From the cell containing the given text, extract its center point as [X, Y] coordinate. 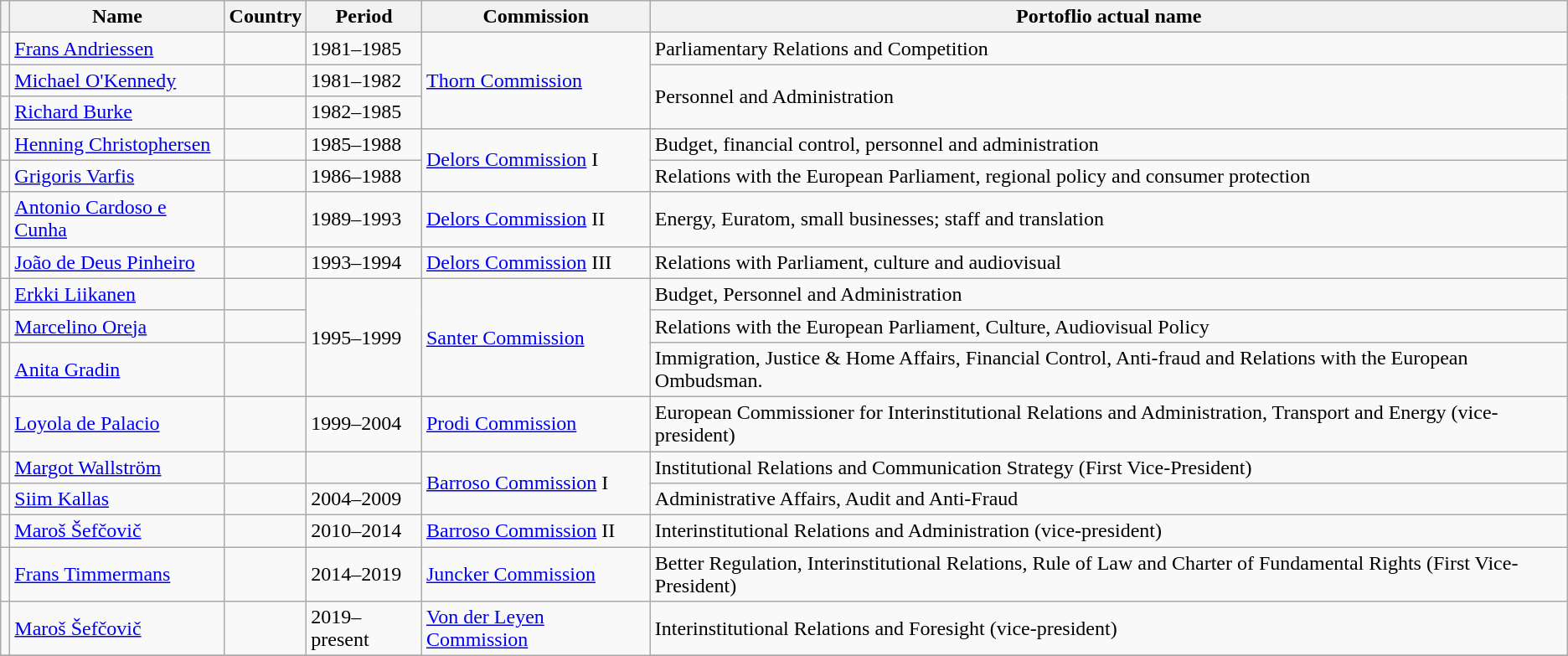
1999–2004 [364, 424]
Name [117, 17]
Commission [536, 17]
Margot Wallström [117, 467]
Personnel and Administration [1109, 96]
Loyola de Palacio [117, 424]
2014–2019 [364, 575]
Country [266, 17]
2004–2009 [364, 499]
Interinstitutional Relations and Administration (vice-president) [1109, 531]
Frans Andriessen [117, 49]
1989–1993 [364, 220]
Interinstitutional Relations and Foresight (vice-president) [1109, 628]
Delors Commission III [536, 262]
Prodi Commission [536, 424]
Antonio Cardoso e Cunha [117, 220]
Institutional Relations and Communication Strategy (First Vice-President) [1109, 467]
Barroso Commission I [536, 483]
Thorn Commission [536, 80]
1993–1994 [364, 262]
Juncker Commission [536, 575]
Immigration, Justice & Home Affairs, Financial Control, Anti-fraud and Relations with the European Ombudsman. [1109, 369]
1981–1985 [364, 49]
João de Deus Pinheiro [117, 262]
Henning Christophersen [117, 144]
Delors Commission I [536, 160]
Richard Burke [117, 112]
Administrative Affairs, Audit and Anti-Fraud [1109, 499]
Anita Gradin [117, 369]
Frans Timmermans [117, 575]
2010–2014 [364, 531]
Grigoris Varfis [117, 176]
Delors Commission II [536, 220]
Santer Commission [536, 337]
Relations with the European Parliament, regional policy and consumer protection [1109, 176]
Period [364, 17]
1986–1988 [364, 176]
Relations with the European Parliament, Culture, Audiovisual Policy [1109, 326]
Energy, Euratom, small businesses; staff and translation [1109, 220]
Budget, financial control, personnel and administration [1109, 144]
1995–1999 [364, 337]
Portoflio actual name [1109, 17]
Parliamentary Relations and Competition [1109, 49]
1985–1988 [364, 144]
Michael O'Kennedy [117, 80]
Von der Leyen Commission [536, 628]
Erkki Liikanen [117, 294]
Marcelino Oreja [117, 326]
Relations with Parliament, culture and audiovisual [1109, 262]
Budget, Personnel and Administration [1109, 294]
Barroso Commission II [536, 531]
Siim Kallas [117, 499]
Better Regulation, Interinstitutional Relations, Rule of Law and Charter of Fundamental Rights (First Vice-President) [1109, 575]
1981–1982 [364, 80]
2019–present [364, 628]
1982–1985 [364, 112]
European Commissioner for Interinstitutional Relations and Administration, Transport and Energy (vice-president) [1109, 424]
